Return [X, Y] of the center of cell containing provided text 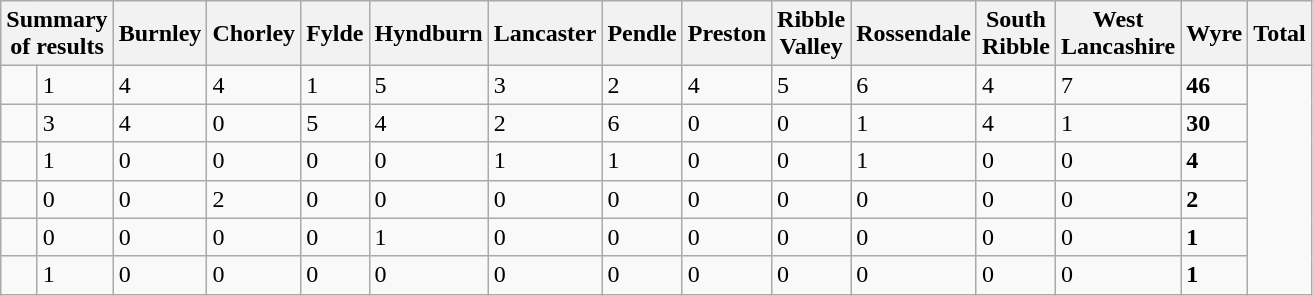
West Lancashire [1118, 34]
Ribble Valley [812, 34]
Wyre [1214, 34]
Fylde [335, 34]
Chorley [254, 34]
30 [1214, 123]
Summary of results [57, 34]
46 [1214, 85]
Total [1280, 34]
7 [1118, 85]
Pendle [642, 34]
Hyndburn [428, 34]
Lancaster [545, 34]
Burnley [160, 34]
Preston [726, 34]
South Ribble [1016, 34]
Rossendale [914, 34]
